Search for the cell housing the specified text and yield its (x, y) center coordinate. 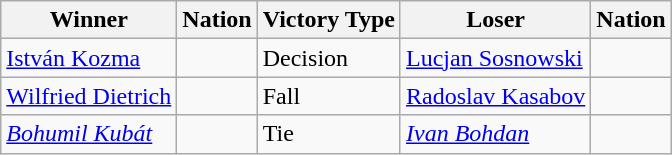
Loser (495, 20)
Tie (328, 134)
Wilfried Dietrich (89, 96)
Victory Type (328, 20)
István Kozma (89, 58)
Bohumil Kubát (89, 134)
Decision (328, 58)
Fall (328, 96)
Lucjan Sosnowski (495, 58)
Radoslav Kasabov (495, 96)
Winner (89, 20)
Ivan Bohdan (495, 134)
